Return the (X, Y) coordinate for the center point of the cell that contains the specified text.  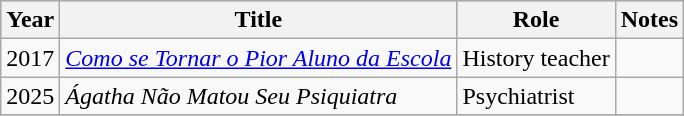
History teacher (536, 58)
Role (536, 20)
Ágatha Não Matou Seu Psiquiatra (258, 96)
Year (30, 20)
Notes (649, 20)
Como se Tornar o Pior Aluno da Escola (258, 58)
2017 (30, 58)
Title (258, 20)
Psychiatrist (536, 96)
2025 (30, 96)
